Determine the (x, y) coordinate at the center of the cell enclosing the given text.  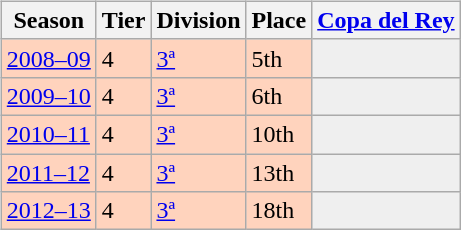
6th (279, 96)
2009–10 (48, 96)
2010–11 (48, 134)
18th (279, 211)
2011–12 (48, 173)
Tier (124, 20)
5th (279, 58)
13th (279, 173)
10th (279, 134)
Place (279, 20)
Division (198, 20)
2012–13 (48, 211)
Copa del Rey (386, 20)
Season (48, 20)
2008–09 (48, 58)
